Capture the cell that displays the provided text and extract its (X, Y) central coordinate. 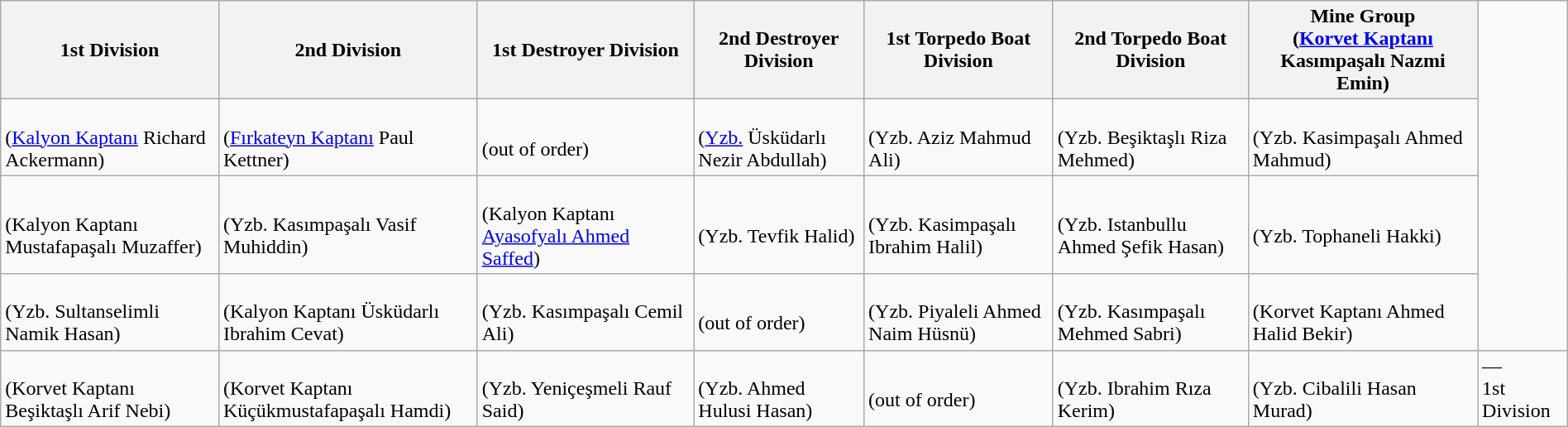
(Yzb. Istanbullu Ahmed Şefik Hasan) (1150, 225)
(Yzb. Kasımpaşalı Cemil Ali) (586, 312)
(Yzb. Ahmed Hulusi Hasan) (779, 388)
(Yzb. Sultanselimli Namik Hasan) (110, 312)
1st Division (110, 50)
(Yzb. Beşiktaşlı Riza Mehmed) (1150, 137)
(Korvet Kaptanı Ahmed Halid Bekir) (1363, 312)
(Yzb. Piyaleli Ahmed Naim Hüsnü) (959, 312)
(Yzb. Kasımpaşalı Mehmed Sabri) (1150, 312)
(Yzb. Yeniçeşmeli Rauf Said) (586, 388)
(Kalyon Kaptanı Üsküdarlı Ibrahim Cevat) (347, 312)
(Fırkateyn Kaptanı Paul Kettner) (347, 137)
1st Destroyer Division (586, 50)
(Yzb. Aziz Mahmud Ali) (959, 137)
(Yzb. Kasimpaşalı Ibrahim Halil) (959, 225)
(Kalyon Kaptanı Richard Ackermann) (110, 137)
1st Torpedo Boat Division (959, 50)
(Yzb. Kasimpaşalı Ahmed Mahmud) (1363, 137)
(Yzb. Üsküdarlı Nezir Abdullah) (779, 137)
(Yzb. Ibrahim Rıza Kerim) (1150, 388)
2nd Torpedo Boat Division (1150, 50)
(Yzb. Tophaneli Hakki) (1363, 225)
(Korvet Kaptanı Beşiktaşlı Arif Nebi) (110, 388)
Mine Group(Korvet Kaptanı Kasımpaşalı Nazmi Emin) (1363, 50)
(Kalyon Kaptanı Ayasofyalı Ahmed Saffed) (586, 225)
(Yzb. Kasımpaşalı Vasif Muhiddin) (347, 225)
—1st Division (1523, 388)
(Yzb. Tevfik Halid) (779, 225)
2nd Division (347, 50)
2nd Destroyer Division (779, 50)
(Korvet Kaptanı Küçükmustafapaşalı Hamdi) (347, 388)
(Kalyon Kaptanı Mustafapaşalı Muzaffer) (110, 225)
(Yzb. Cibalili Hasan Murad) (1363, 388)
